Scan for the cell matching the given text and deliver its [x, y] coordinate at center. 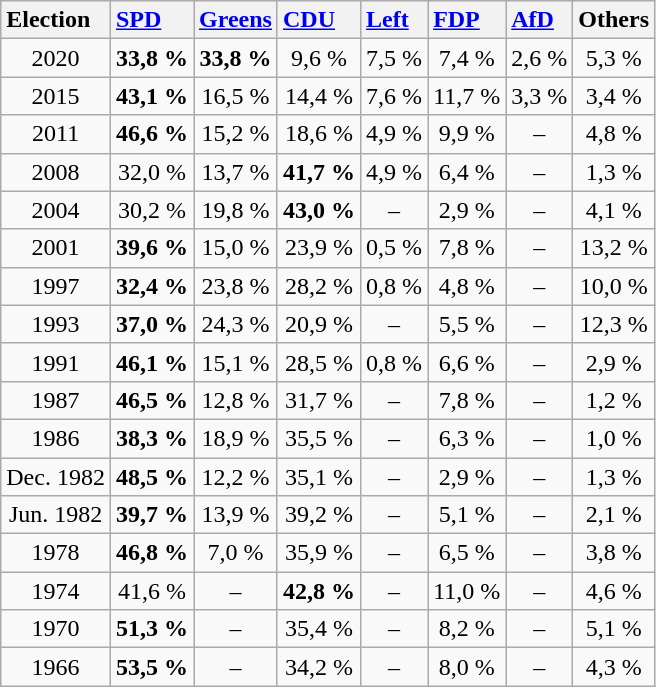
8,0 % [467, 667]
6,6 % [467, 362]
2020 [56, 58]
0,5 % [394, 248]
13,9 % [236, 515]
41,7 % [318, 172]
FDP [467, 20]
43,0 % [318, 210]
46,8 % [152, 553]
11,7 % [467, 96]
3,3 % [540, 96]
12,2 % [236, 477]
Election [56, 20]
46,1 % [152, 362]
Others [614, 20]
7,6 % [394, 96]
35,1 % [318, 477]
43,1 % [152, 96]
20,9 % [318, 324]
2001 [56, 248]
8,2 % [467, 629]
6,3 % [467, 438]
28,2 % [318, 286]
1991 [56, 362]
6,5 % [467, 553]
Jun. 1982 [56, 515]
5,3 % [614, 58]
48,5 % [152, 477]
1978 [56, 553]
14,4 % [318, 96]
38,3 % [152, 438]
15,1 % [236, 362]
42,8 % [318, 591]
15,0 % [236, 248]
24,3 % [236, 324]
1997 [56, 286]
1987 [56, 400]
CDU [318, 20]
39,2 % [318, 515]
4,6 % [614, 591]
28,5 % [318, 362]
5,5 % [467, 324]
1993 [56, 324]
34,2 % [318, 667]
12,8 % [236, 400]
53,5 % [152, 667]
35,4 % [318, 629]
30,2 % [152, 210]
10,0 % [614, 286]
AfD [540, 20]
23,9 % [318, 248]
39,7 % [152, 515]
32,0 % [152, 172]
12,3 % [614, 324]
16,5 % [236, 96]
11,0 % [467, 591]
Dec. 1982 [56, 477]
41,6 % [152, 591]
SPD [152, 20]
7,5 % [394, 58]
15,2 % [236, 134]
46,5 % [152, 400]
2,6 % [540, 58]
46,6 % [152, 134]
2,1 % [614, 515]
51,3 % [152, 629]
6,4 % [467, 172]
35,5 % [318, 438]
1974 [56, 591]
1,0 % [614, 438]
2011 [56, 134]
1986 [56, 438]
37,0 % [152, 324]
1970 [56, 629]
7,0 % [236, 553]
Greens [236, 20]
3,8 % [614, 553]
9,9 % [467, 134]
Left [394, 20]
4,3 % [614, 667]
2015 [56, 96]
23,8 % [236, 286]
4,1 % [614, 210]
2004 [56, 210]
1,2 % [614, 400]
3,4 % [614, 96]
18,9 % [236, 438]
18,6 % [318, 134]
13,7 % [236, 172]
13,2 % [614, 248]
39,6 % [152, 248]
2008 [56, 172]
19,8 % [236, 210]
1966 [56, 667]
32,4 % [152, 286]
7,4 % [467, 58]
31,7 % [318, 400]
9,6 % [318, 58]
35,9 % [318, 553]
